Provide the [X, Y] coordinate of the cell's center where the given text is located.  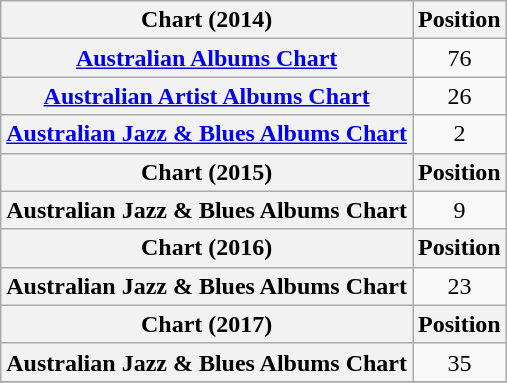
26 [459, 96]
76 [459, 58]
Chart (2015) [207, 172]
2 [459, 134]
9 [459, 210]
Chart (2016) [207, 248]
Chart (2014) [207, 20]
Australian Artist Albums Chart [207, 96]
23 [459, 286]
Chart (2017) [207, 324]
35 [459, 362]
Australian Albums Chart [207, 58]
